Pinpoint the cell where the given text exists, returning its [x, y] midpoint coordinate. 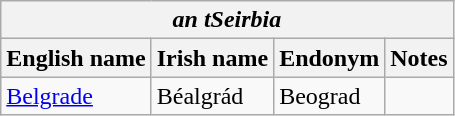
Notes [419, 58]
Beograd [330, 96]
Irish name [212, 58]
Béalgrád [212, 96]
Endonym [330, 58]
Belgrade [76, 96]
an tSeirbia [227, 20]
English name [76, 58]
